Find where the given text appears and provide that cell's center as (x, y) coordinate. 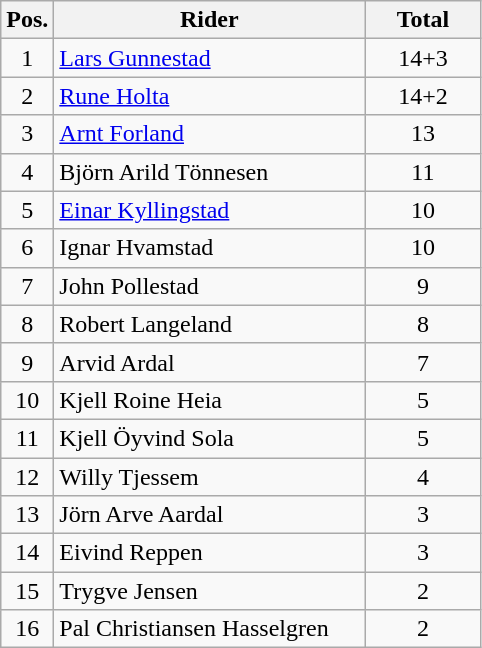
Björn Arild Tönnesen (210, 172)
Rune Holta (210, 96)
Ignar Hvamstad (210, 248)
Trygve Jensen (210, 591)
6 (28, 248)
14+2 (423, 96)
Robert Langeland (210, 324)
Einar Kyllingstad (210, 210)
1 (28, 58)
Willy Tjessem (210, 477)
16 (28, 629)
Jörn Arve Aardal (210, 515)
Arnt Forland (210, 134)
Eivind Reppen (210, 553)
Lars Gunnestad (210, 58)
Pos. (28, 20)
Pal Christiansen Hasselgren (210, 629)
12 (28, 477)
14+3 (423, 58)
Total (423, 20)
14 (28, 553)
Arvid Ardal (210, 362)
Kjell Roine Heia (210, 400)
Kjell Öyvind Sola (210, 438)
Rider (210, 20)
15 (28, 591)
John Pollestad (210, 286)
